Search for the cell housing the specified text and yield its (X, Y) center coordinate. 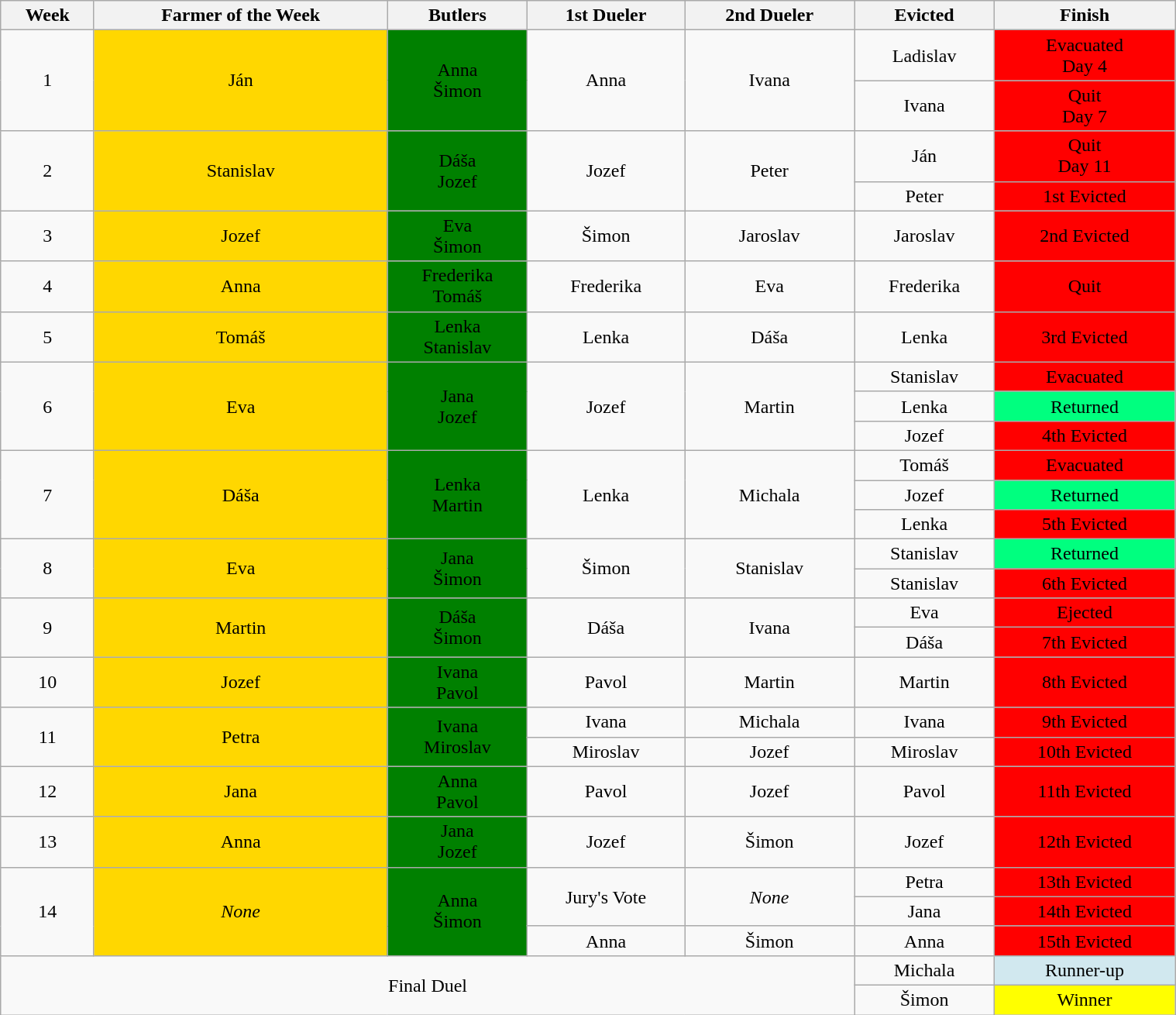
EvacuatedDay 4 (1085, 56)
15th Evicted (1085, 941)
14 (47, 911)
Jury's Vote (606, 896)
IvanaMiroslav (457, 737)
Week (47, 15)
IvanaPavol (457, 682)
Ladislav (925, 56)
6 (47, 406)
3 (47, 236)
4th Evicted (1085, 435)
6th Evicted (1085, 583)
2 (47, 170)
Ejected (1085, 613)
Butlers (457, 15)
Winner (1085, 1000)
14th Evicted (1085, 911)
5th Evicted (1085, 525)
DášaŠimon (457, 628)
QuitDay 7 (1085, 105)
Farmer of the Week (240, 15)
3rd Evicted (1085, 336)
9th Evicted (1085, 722)
4 (47, 287)
2nd Dueler (770, 15)
2nd Evicted (1085, 236)
LenkaStanislav (457, 336)
EvaŠimon (457, 236)
Runner-up (1085, 970)
12 (47, 792)
10th Evicted (1085, 752)
Quit (1085, 287)
8 (47, 569)
FrederikaTomáš (457, 287)
11th Evicted (1085, 792)
13 (47, 841)
7th Evicted (1085, 642)
1st Evicted (1085, 196)
13th Evicted (1085, 882)
12th Evicted (1085, 841)
1st Dueler (606, 15)
JanaŠimon (457, 569)
AnnaPavol (457, 792)
Evicted (925, 15)
8th Evicted (1085, 682)
10 (47, 682)
LenkaMartin (457, 494)
QuitDay 11 (1085, 157)
9 (47, 628)
DášaJozef (457, 170)
11 (47, 737)
Finish (1085, 15)
5 (47, 336)
7 (47, 494)
1 (47, 81)
Final Duel (428, 985)
